Determine the (X, Y) coordinate at the center of the cell enclosing the given text.  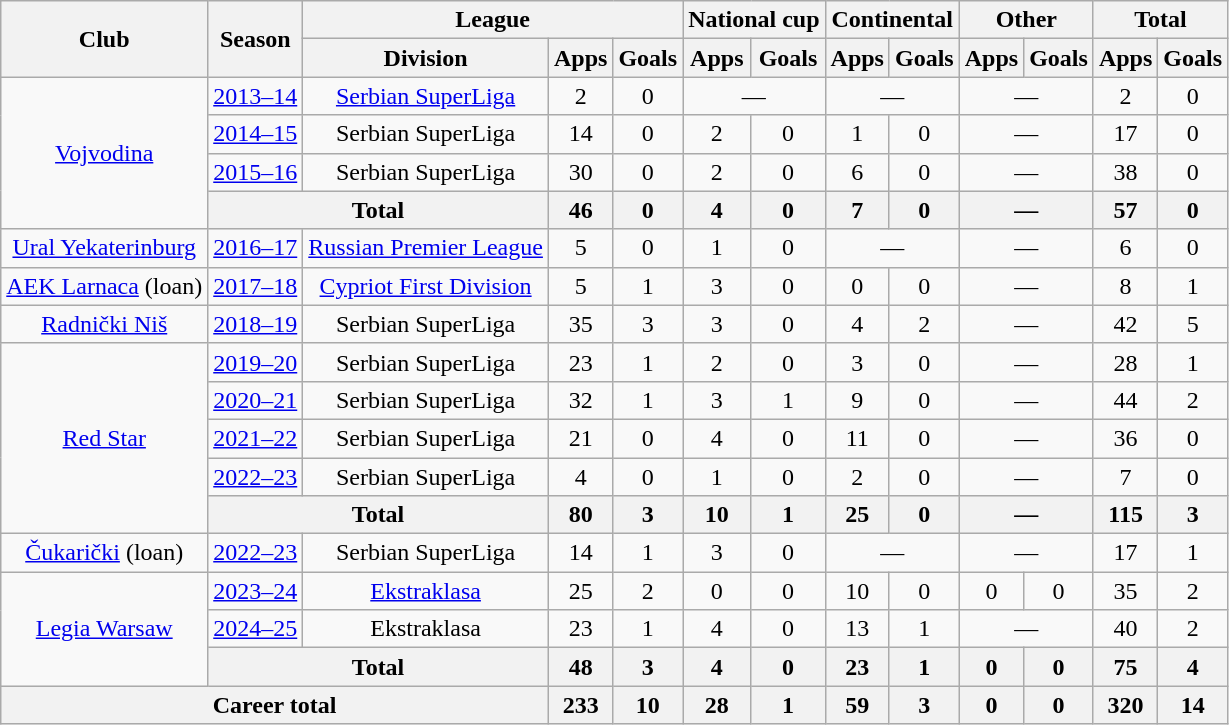
38 (1125, 172)
Vojvodina (104, 153)
Radnički Niš (104, 324)
30 (580, 172)
2017–18 (256, 286)
115 (1125, 515)
2023–24 (256, 591)
National cup (754, 20)
2015–16 (256, 172)
2019–20 (256, 362)
59 (857, 705)
13 (857, 629)
Other (1026, 20)
Russian Premier League (426, 248)
2021–22 (256, 438)
2020–21 (256, 400)
Cypriot First Division (426, 286)
320 (1125, 705)
11 (857, 438)
Club (104, 39)
40 (1125, 629)
80 (580, 515)
9 (857, 400)
2024–25 (256, 629)
2016–17 (256, 248)
2014–15 (256, 134)
8 (1125, 286)
32 (580, 400)
Red Star (104, 438)
Legia Warsaw (104, 629)
48 (580, 667)
57 (1125, 210)
21 (580, 438)
Season (256, 39)
Division (426, 58)
46 (580, 210)
AEK Larnaca (loan) (104, 286)
75 (1125, 667)
Čukarički (loan) (104, 553)
2018–19 (256, 324)
Continental (892, 20)
League (493, 20)
233 (580, 705)
36 (1125, 438)
2013–14 (256, 96)
Ural Yekaterinburg (104, 248)
42 (1125, 324)
44 (1125, 400)
Career total (275, 705)
